Return the (X, Y) coordinate for the center point of the cell that contains the specified text.  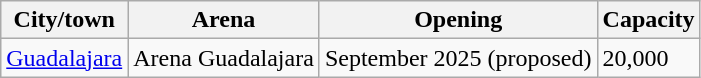
Opening (458, 20)
September 2025 (proposed) (458, 58)
Arena Guadalajara (224, 58)
Capacity (648, 20)
City/town (64, 20)
Guadalajara (64, 58)
Arena (224, 20)
20,000 (648, 58)
